Search for the cell housing the specified text and yield its (X, Y) center coordinate. 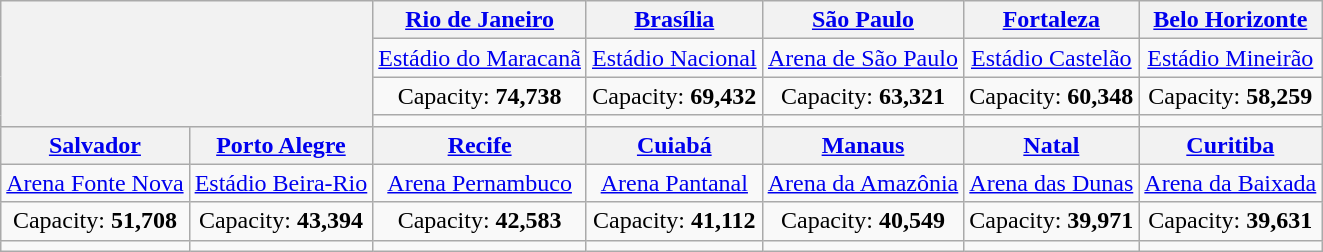
Manaus (863, 145)
Fortaleza (1052, 20)
Estádio do Maracanã (480, 58)
Arena das Dunas (1052, 183)
Rio de Janeiro (480, 20)
Porto Alegre (281, 145)
Estádio Mineirão (1230, 58)
Capacity: 39,971 (1052, 221)
Estádio Castelão (1052, 58)
Arena da Amazônia (863, 183)
Capacity: 43,394 (281, 221)
Recife (480, 145)
Arena Pernambuco (480, 183)
Capacity: 69,432 (674, 96)
Capacity: 74,738 (480, 96)
Capacity: 58,259 (1230, 96)
Capacity: 60,348 (1052, 96)
Estádio Nacional (674, 58)
Arena da Baixada (1230, 183)
Arena de São Paulo (863, 58)
Capacity: 51,708 (95, 221)
Arena Fonte Nova (95, 183)
Belo Horizonte (1230, 20)
Capacity: 63,321 (863, 96)
Estádio Beira-Rio (281, 183)
Capacity: 39,631 (1230, 221)
Curitiba (1230, 145)
Capacity: 40,549 (863, 221)
São Paulo (863, 20)
Natal (1052, 145)
Salvador (95, 145)
Cuiabá (674, 145)
Arena Pantanal (674, 183)
Capacity: 42,583 (480, 221)
Capacity: 41,112 (674, 221)
Brasília (674, 20)
